For the text-containing cell, return its midpoint in [x, y] coordinate format. 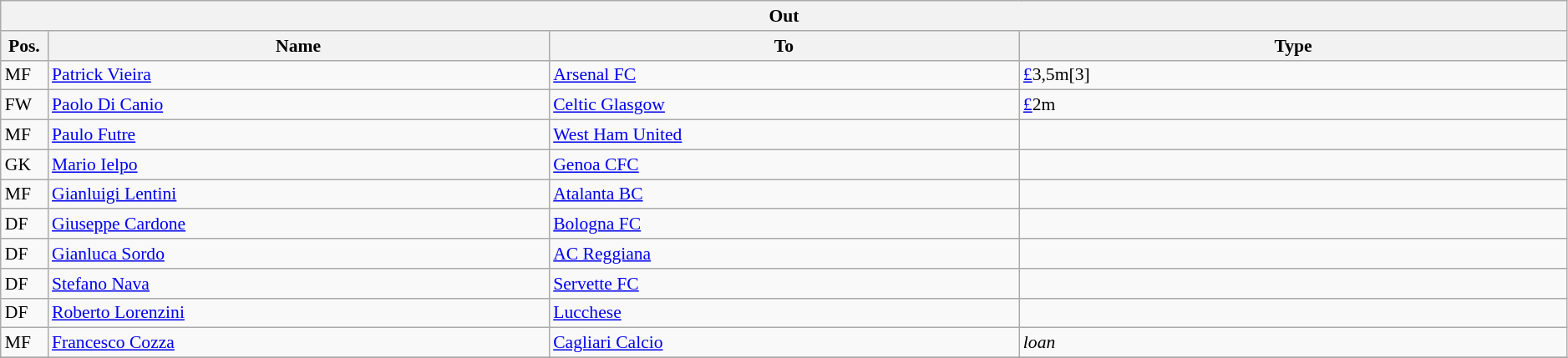
Cagliari Calcio [784, 343]
Gianluca Sordo [298, 254]
Servette FC [784, 284]
Gianluigi Lentini [298, 194]
Giuseppe Cardone [298, 224]
£3,5m[3] [1293, 75]
GK [24, 164]
West Ham United [784, 135]
Name [298, 46]
To [784, 46]
Francesco Cozza [298, 343]
£2m [1293, 105]
Mario Ielpo [298, 164]
Paolo Di Canio [298, 105]
Genoa CFC [784, 164]
Stefano Nava [298, 284]
FW [24, 105]
Atalanta BC [784, 194]
Out [784, 16]
Celtic Glasgow [784, 105]
Patrick Vieira [298, 75]
Type [1293, 46]
Roberto Lorenzini [298, 313]
Bologna FC [784, 224]
AC Reggiana [784, 254]
loan [1293, 343]
Lucchese [784, 313]
Paulo Futre [298, 135]
Arsenal FC [784, 75]
Pos. [24, 46]
